Find where the given text appears and provide that cell's center as [X, Y] coordinate. 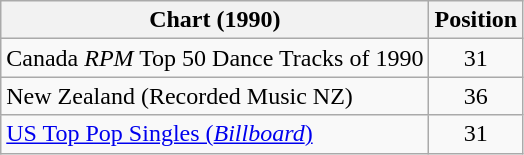
New Zealand (Recorded Music NZ) [215, 96]
Position [476, 20]
Canada RPM Top 50 Dance Tracks of 1990 [215, 58]
US Top Pop Singles (Billboard) [215, 134]
Chart (1990) [215, 20]
36 [476, 96]
